Extract the [x, y] coordinate from the center of the cell holding the provided text.  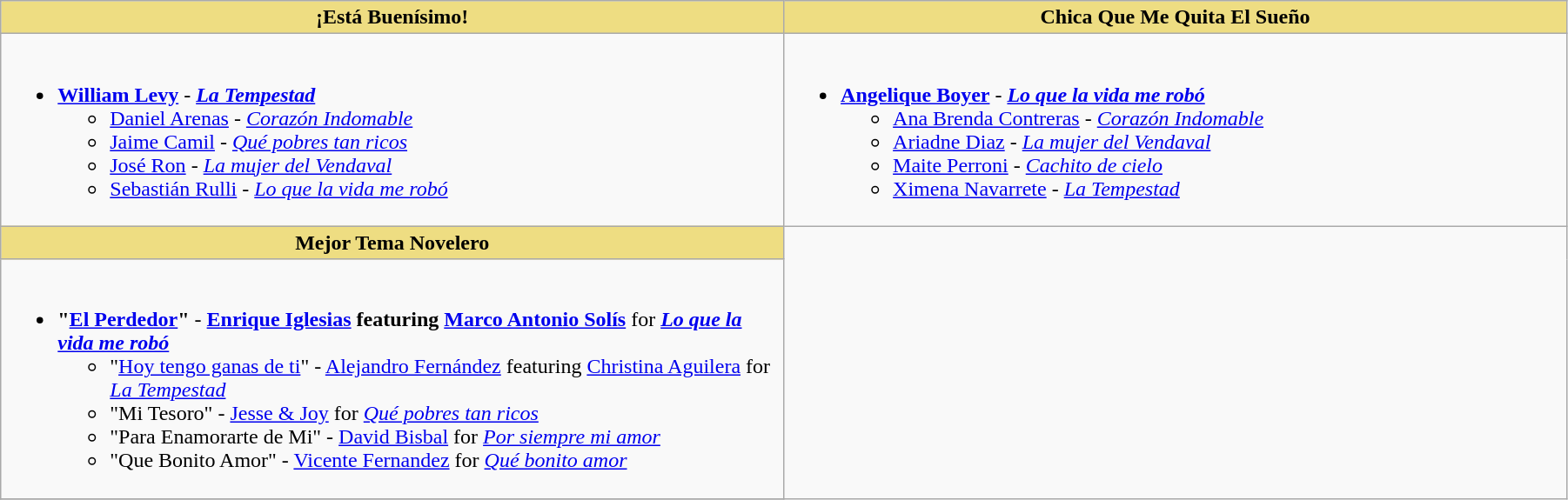
Chica Que Me Quita El Sueño [1176, 17]
¡Está Buenísimo! [392, 17]
Mejor Tema Novelero [392, 243]
